Output the (X, Y) coordinate of the center of the cell containing the given text.  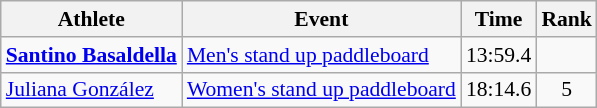
Athlete (92, 19)
Santino Basaldella (92, 55)
18:14.6 (498, 90)
13:59.4 (498, 55)
Men's stand up paddleboard (322, 55)
Women's stand up paddleboard (322, 90)
Event (322, 19)
5 (566, 90)
Time (498, 19)
Rank (566, 19)
Juliana González (92, 90)
